Extract the [x, y] coordinate from the center of the cell holding the provided text.  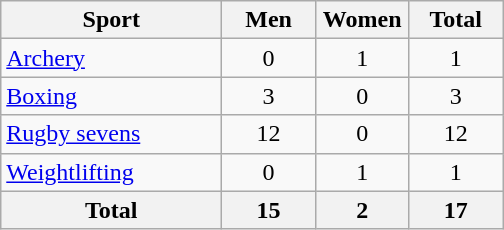
Archery [112, 58]
Weightlifting [112, 172]
17 [456, 210]
2 [362, 210]
Boxing [112, 96]
Sport [112, 20]
Rugby sevens [112, 134]
Men [269, 20]
Women [362, 20]
15 [269, 210]
